Search for the cell housing the specified text and yield its [x, y] center coordinate. 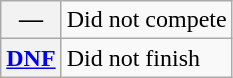
Did not finish [146, 58]
Did not compete [146, 20]
— [31, 20]
DNF [31, 58]
